Search for the cell housing the specified text and yield its (X, Y) center coordinate. 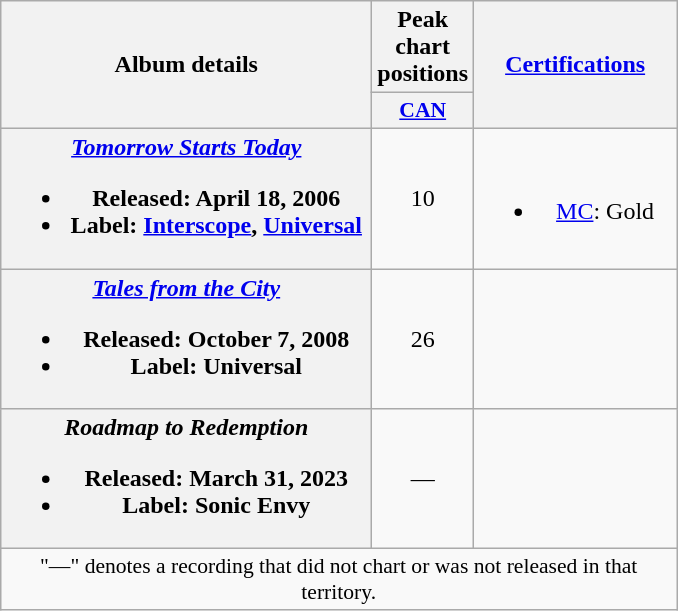
Tales from the CityReleased: October 7, 2008Label: Universal (186, 338)
"—" denotes a recording that did not chart or was not released in that territory. (339, 580)
MC: Gold (576, 198)
CAN (423, 111)
Album details (186, 65)
Certifications (576, 65)
— (423, 479)
Tomorrow Starts TodayReleased: April 18, 2006Label: Interscope, Universal (186, 198)
10 (423, 198)
26 (423, 338)
Roadmap to RedemptionReleased: March 31, 2023Label: Sonic Envy (186, 479)
Peak chart positions (423, 47)
